Scan for the cell matching the given text and deliver its [x, y] coordinate at center. 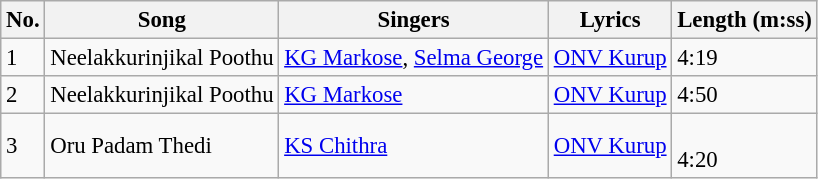
KS Chithra [414, 146]
Lyrics [610, 20]
Song [162, 20]
1 [23, 58]
Singers [414, 20]
KG Markose [414, 95]
2 [23, 95]
KG Markose, Selma George [414, 58]
4:20 [744, 146]
4:19 [744, 58]
No. [23, 20]
3 [23, 146]
4:50 [744, 95]
Oru Padam Thedi [162, 146]
Length (m:ss) [744, 20]
